For the text-containing cell, return its midpoint in [X, Y] coordinate format. 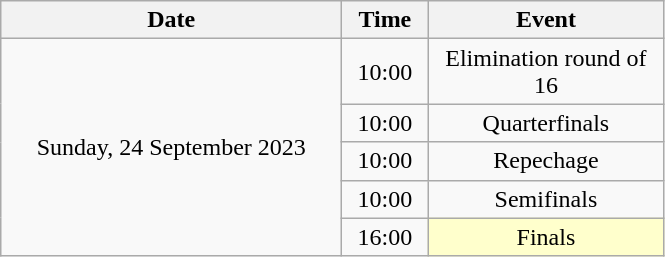
Date [172, 20]
Finals [546, 237]
Semifinals [546, 199]
Sunday, 24 September 2023 [172, 148]
16:00 [385, 237]
Quarterfinals [546, 123]
Event [546, 20]
Elimination round of 16 [546, 72]
Time [385, 20]
Repechage [546, 161]
